Determine the (X, Y) coordinate at the center of the cell enclosing the given text.  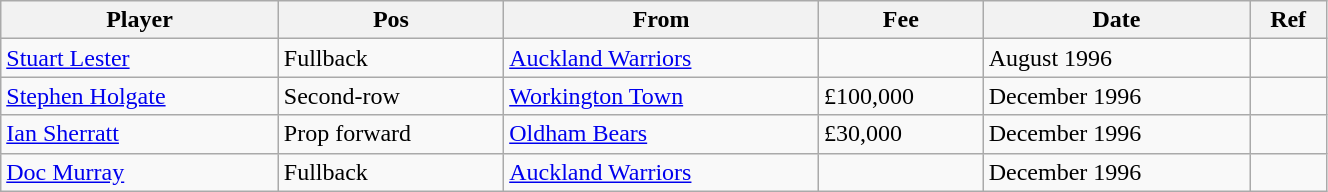
Doc Murray (140, 172)
Fee (902, 20)
Workington Town (662, 96)
August 1996 (1116, 58)
Stuart Lester (140, 58)
Player (140, 20)
Oldham Bears (662, 134)
Second-row (390, 96)
£100,000 (902, 96)
Prop forward (390, 134)
From (662, 20)
£30,000 (902, 134)
Date (1116, 20)
Pos (390, 20)
Stephen Holgate (140, 96)
Ian Sherratt (140, 134)
Ref (1288, 20)
